Scan for the cell matching the given text and deliver its (X, Y) coordinate at center. 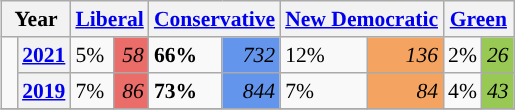
66% (186, 55)
73% (186, 91)
58 (132, 55)
New Democratic (362, 19)
2019 (44, 91)
Year (36, 19)
5% (92, 55)
844 (251, 91)
84 (406, 91)
136 (406, 55)
Liberal (109, 19)
2021 (44, 55)
4% (462, 91)
2% (462, 55)
86 (132, 91)
43 (498, 91)
26 (498, 55)
12% (324, 55)
732 (251, 55)
Conservative (214, 19)
Green (478, 19)
